Detect which cell encompasses the target text, then output its [x, y] center coordinate. 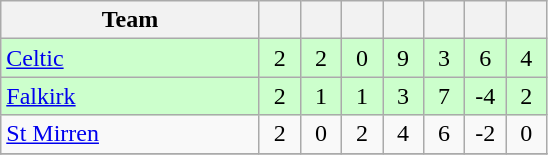
-4 [486, 96]
Celtic [130, 58]
St Mirren [130, 134]
9 [402, 58]
-2 [486, 134]
Falkirk [130, 96]
7 [444, 96]
Team [130, 20]
